Detect which cell encompasses the target text, then output its [x, y] center coordinate. 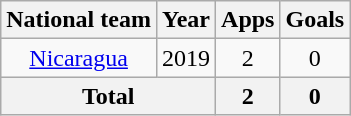
Goals [315, 20]
National team [79, 20]
Total [108, 96]
Year [186, 20]
Nicaragua [79, 58]
Apps [248, 20]
2019 [186, 58]
